For the text-containing cell, return its midpoint in (X, Y) coordinate format. 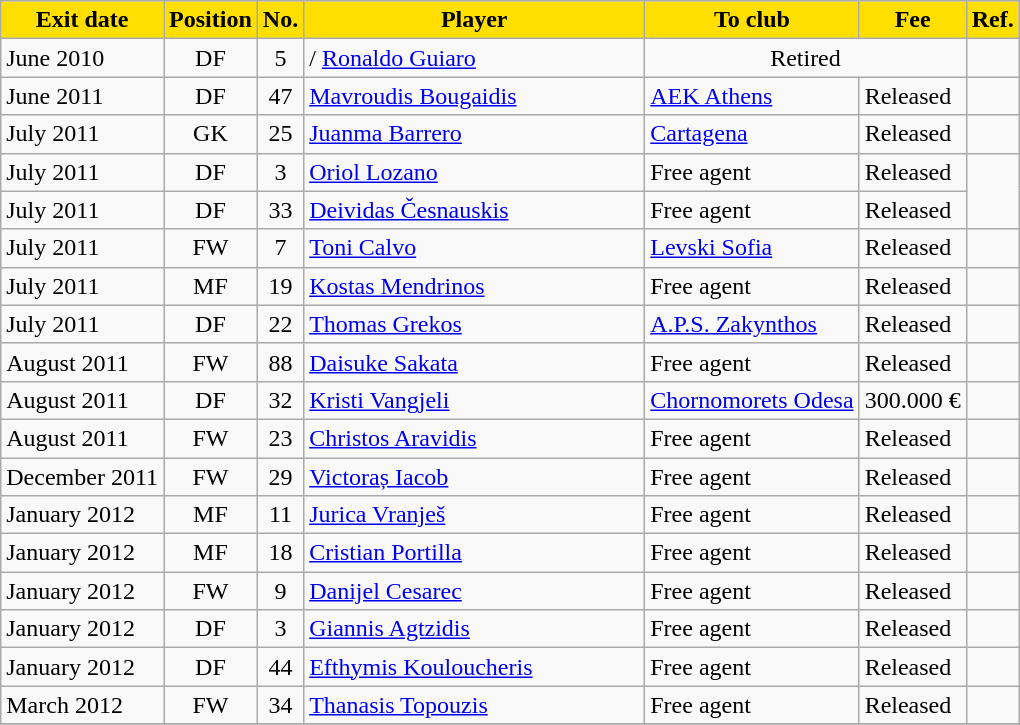
300.000 € (912, 400)
June 2010 (82, 58)
AEK Athens (752, 96)
Thomas Grekos (474, 324)
Efthymis Kouloucheris (474, 667)
32 (280, 400)
22 (280, 324)
Fee (912, 20)
No. (280, 20)
Oriol Lozano (474, 172)
Position (211, 20)
44 (280, 667)
Retired (806, 58)
34 (280, 705)
47 (280, 96)
June 2011 (82, 96)
Player (474, 20)
Mavroudis Bougaidis (474, 96)
December 2011 (82, 477)
Toni Calvo (474, 248)
19 (280, 286)
9 (280, 591)
29 (280, 477)
Victoraș Iacob (474, 477)
88 (280, 362)
Cartagena (752, 134)
23 (280, 438)
Kristi Vangjeli (474, 400)
25 (280, 134)
Ref. (992, 20)
Danijel Cesarec (474, 591)
Jurica Vranješ (474, 515)
Levski Sofia (752, 248)
Chornomorets Odesa (752, 400)
Kostas Mendrinos (474, 286)
GK (211, 134)
5 (280, 58)
To club (752, 20)
33 (280, 210)
Juanma Barrero (474, 134)
/ Ronaldo Guiaro (474, 58)
Cristian Portilla (474, 553)
A.P.S. Zakynthos (752, 324)
Giannis Agtzidis (474, 629)
March 2012 (82, 705)
Deividas Česnauskis (474, 210)
Daisuke Sakata (474, 362)
11 (280, 515)
Exit date (82, 20)
Thanasis Topouzis (474, 705)
7 (280, 248)
Christos Aravidis (474, 438)
18 (280, 553)
